For the text-containing cell, return its midpoint in (x, y) coordinate format. 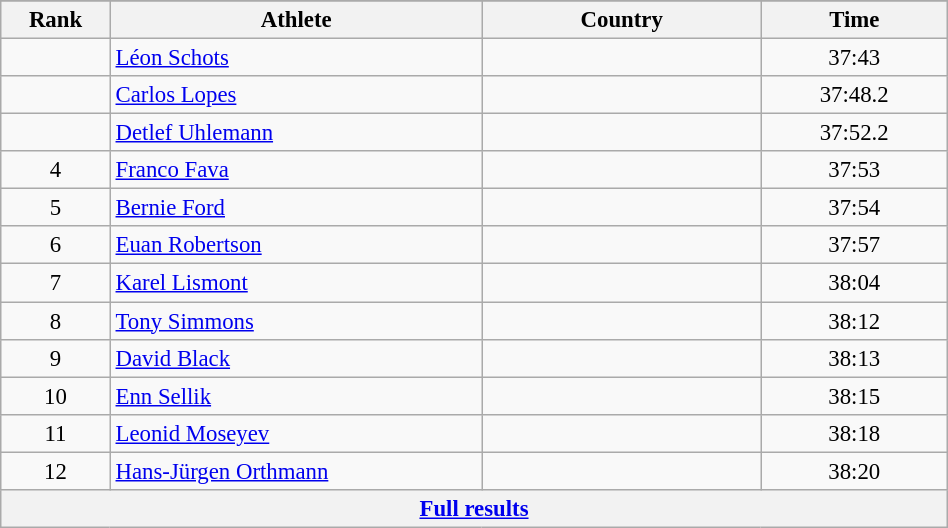
Athlete (296, 20)
37:52.2 (854, 133)
37:54 (854, 208)
11 (56, 433)
37:43 (854, 58)
4 (56, 170)
Full results (474, 509)
10 (56, 396)
37:48.2 (854, 95)
38:20 (854, 471)
Bernie Ford (296, 208)
38:15 (854, 396)
Time (854, 20)
Enn Sellik (296, 396)
Franco Fava (296, 170)
Carlos Lopes (296, 95)
Rank (56, 20)
7 (56, 283)
6 (56, 245)
5 (56, 208)
Leonid Moseyev (296, 433)
12 (56, 471)
9 (56, 358)
Euan Robertson (296, 245)
37:57 (854, 245)
Karel Lismont (296, 283)
8 (56, 321)
Léon Schots (296, 58)
38:12 (854, 321)
38:18 (854, 433)
Country (622, 20)
Tony Simmons (296, 321)
Hans-Jürgen Orthmann (296, 471)
37:53 (854, 170)
Detlef Uhlemann (296, 133)
David Black (296, 358)
38:13 (854, 358)
38:04 (854, 283)
